Provide the (X, Y) coordinate of the cell's center where the given text is located.  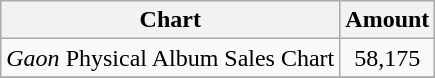
Chart (170, 20)
58,175 (388, 58)
Amount (388, 20)
Gaon Physical Album Sales Chart (170, 58)
